Provide the [x, y] coordinate of the cell's center where the given text is located.  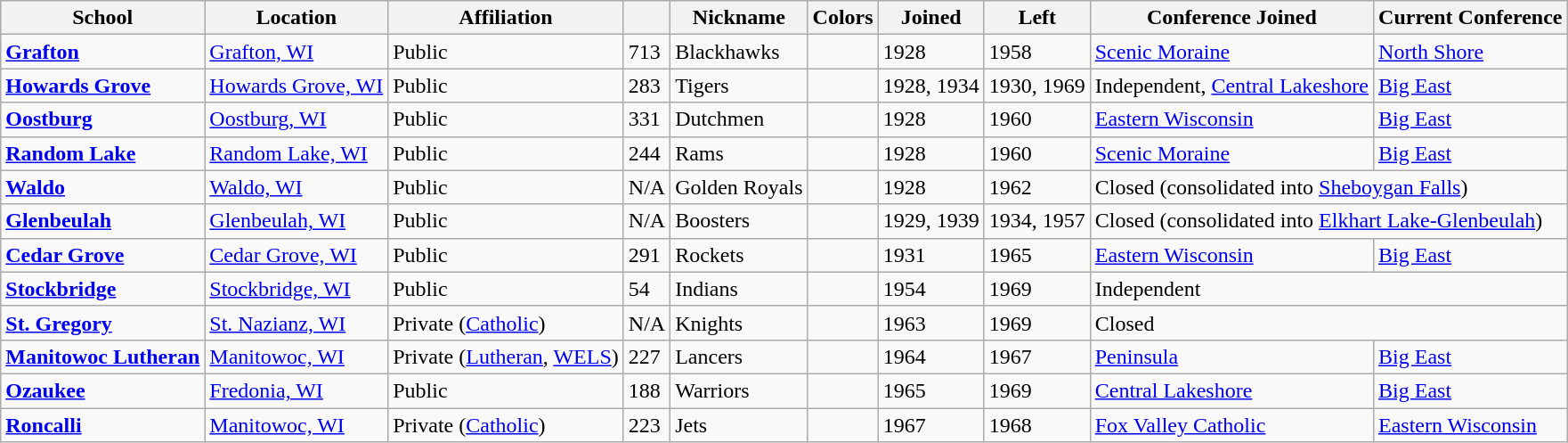
54 [646, 289]
Peninsula [1231, 357]
Blackhawks [739, 52]
Closed (consolidated into Elkhart Lake-Glenbeulah) [1328, 221]
1931 [931, 255]
1954 [931, 289]
283 [646, 86]
Indians [739, 289]
331 [646, 119]
Left [1036, 18]
1928, 1934 [931, 86]
291 [646, 255]
Closed (consolidated into Sheboygan Falls) [1328, 187]
244 [646, 153]
Golden Royals [739, 187]
Oostburg [103, 119]
Grafton [103, 52]
1958 [1036, 52]
Tigers [739, 86]
Independent [1328, 289]
Current Conference [1471, 18]
Stockbridge [103, 289]
1929, 1939 [931, 221]
Private (Lutheran, WELS) [506, 357]
227 [646, 357]
Warriors [739, 390]
Nickname [739, 18]
Manitowoc Lutheran [103, 357]
1968 [1036, 425]
Grafton, WI [297, 52]
North Shore [1471, 52]
Lancers [739, 357]
Glenbeulah [103, 221]
Stockbridge, WI [297, 289]
713 [646, 52]
Waldo, WI [297, 187]
1963 [931, 323]
Cedar Grove [103, 255]
St. Nazianz, WI [297, 323]
Howards Grove, WI [297, 86]
Ozaukee [103, 390]
Howards Grove [103, 86]
Independent, Central Lakeshore [1231, 86]
Boosters [739, 221]
St. Gregory [103, 323]
Jets [739, 425]
Location [297, 18]
Colors [842, 18]
Oostburg, WI [297, 119]
Dutchmen [739, 119]
1962 [1036, 187]
School [103, 18]
Fredonia, WI [297, 390]
Glenbeulah, WI [297, 221]
Random Lake, WI [297, 153]
1964 [931, 357]
Waldo [103, 187]
Cedar Grove, WI [297, 255]
188 [646, 390]
Rams [739, 153]
Random Lake [103, 153]
Knights [739, 323]
223 [646, 425]
Joined [931, 18]
Roncalli [103, 425]
1934, 1957 [1036, 221]
Rockets [739, 255]
Central Lakeshore [1231, 390]
Fox Valley Catholic [1231, 425]
Conference Joined [1231, 18]
1930, 1969 [1036, 86]
Closed [1328, 323]
Affiliation [506, 18]
